Pinpoint the cell where the given text exists, returning its (x, y) midpoint coordinate. 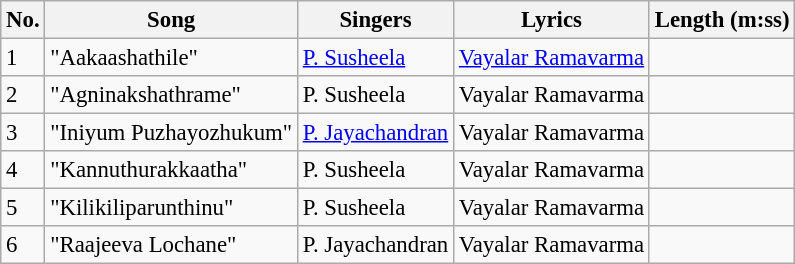
Lyrics (552, 20)
1 (23, 58)
"Agninakshathrame" (172, 95)
2 (23, 95)
"Raajeeva Lochane" (172, 245)
Singers (375, 20)
6 (23, 245)
5 (23, 208)
"Aakaashathile" (172, 58)
"Kannuthurakkaatha" (172, 170)
3 (23, 133)
"Iniyum Puzhayozhukum" (172, 133)
No. (23, 20)
Length (m:ss) (722, 20)
4 (23, 170)
"Kilikiliparunthinu" (172, 208)
Song (172, 20)
